Scan for the cell matching the given text and deliver its (x, y) coordinate at center. 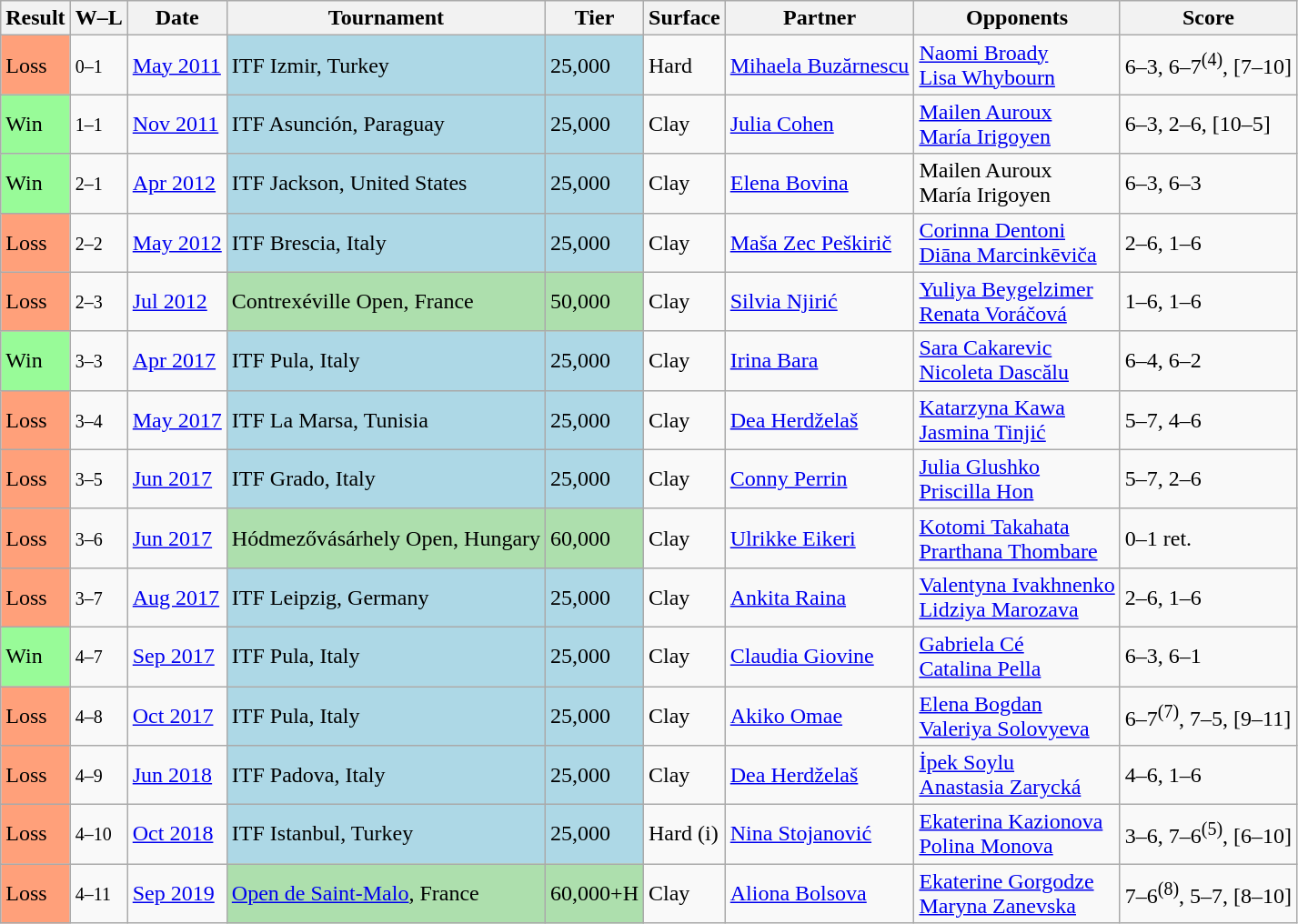
6–3, 6–1 (1208, 657)
Surface (685, 18)
Julia Cohen (820, 124)
Julia Glushko Priscilla Hon (1017, 478)
Opponents (1017, 18)
ITF Izmir, Turkey (386, 65)
6–3, 6–7(4), [7–10] (1208, 65)
Result (35, 18)
4–6, 1–6 (1208, 775)
Jul 2012 (176, 302)
Aug 2017 (176, 597)
6–7(7), 7–5, [9–11] (1208, 715)
ITF Grado, Italy (386, 478)
Ekaterina Kazionova Polina Monova (1017, 835)
5–7, 2–6 (1208, 478)
Claudia Giovine (820, 657)
Akiko Omae (820, 715)
3–6, 7–6(5), [6–10] (1208, 835)
7–6(8), 5–7, [8–10] (1208, 893)
Kotomi Takahata Prarthana Thombare (1017, 538)
1–6, 1–6 (1208, 302)
4–11 (98, 893)
2–1 (98, 184)
1–1 (98, 124)
Hódmezővásárhely Open, Hungary (386, 538)
2–3 (98, 302)
0–1 ret. (1208, 538)
6–4, 6–2 (1208, 360)
4–10 (98, 835)
Ekaterine Gorgodze Maryna Zanevska (1017, 893)
Nov 2011 (176, 124)
ITF Padova, Italy (386, 775)
May 2012 (176, 242)
Katarzyna Kawa Jasmina Tinjić (1017, 420)
Mihaela Buzărnescu (820, 65)
Oct 2018 (176, 835)
Hard (685, 65)
İpek Soylu Anastasia Zarycká (1017, 775)
W–L (98, 18)
Maša Zec Peškirič (820, 242)
Sep 2019 (176, 893)
3–3 (98, 360)
May 2011 (176, 65)
50,000 (595, 302)
Tournament (386, 18)
Apr 2017 (176, 360)
Yuliya Beygelzimer Renata Voráčová (1017, 302)
Irina Bara (820, 360)
Contrexéville Open, France (386, 302)
Apr 2012 (176, 184)
4–9 (98, 775)
3–7 (98, 597)
May 2017 (176, 420)
ITF Asunción, Paraguay (386, 124)
Elena Bovina (820, 184)
Hard (i) (685, 835)
Elena Bogdan Valeriya Solovyeva (1017, 715)
Valentyna Ivakhnenko Lidziya Marozava (1017, 597)
Date (176, 18)
ITF Leipzig, Germany (386, 597)
ITF Jackson, United States (386, 184)
Sep 2017 (176, 657)
2–2 (98, 242)
Tier (595, 18)
Nina Stojanović (820, 835)
3–4 (98, 420)
Naomi Broady Lisa Whybourn (1017, 65)
Partner (820, 18)
5–7, 4–6 (1208, 420)
Ulrikke Eikeri (820, 538)
ITF La Marsa, Tunisia (386, 420)
ITF Brescia, Italy (386, 242)
Corinna Dentoni Diāna Marcinkēviča (1017, 242)
Jun 2018 (176, 775)
Sara Cakarevic Nicoleta Dascălu (1017, 360)
0–1 (98, 65)
Score (1208, 18)
Oct 2017 (176, 715)
Silvia Njirić (820, 302)
4–7 (98, 657)
Ankita Raina (820, 597)
Open de Saint-Malo, France (386, 893)
3–5 (98, 478)
Aliona Bolsova (820, 893)
Conny Perrin (820, 478)
Gabriela Cé Catalina Pella (1017, 657)
3–6 (98, 538)
60,000 (595, 538)
6–3, 6–3 (1208, 184)
4–8 (98, 715)
6–3, 2–6, [10–5] (1208, 124)
60,000+H (595, 893)
ITF Istanbul, Turkey (386, 835)
